Capture the cell that displays the provided text and extract its [X, Y] central coordinate. 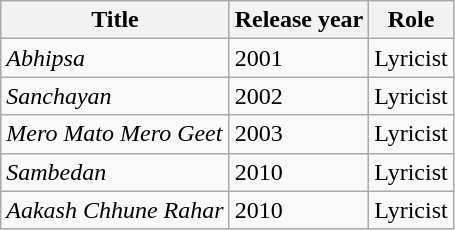
Sanchayan [115, 96]
Release year [299, 20]
Sambedan [115, 172]
2002 [299, 96]
2003 [299, 134]
Title [115, 20]
Aakash Chhune Rahar [115, 210]
2001 [299, 58]
Role [411, 20]
Abhipsa [115, 58]
Mero Mato Mero Geet [115, 134]
